Search for the cell housing the specified text and yield its (X, Y) center coordinate. 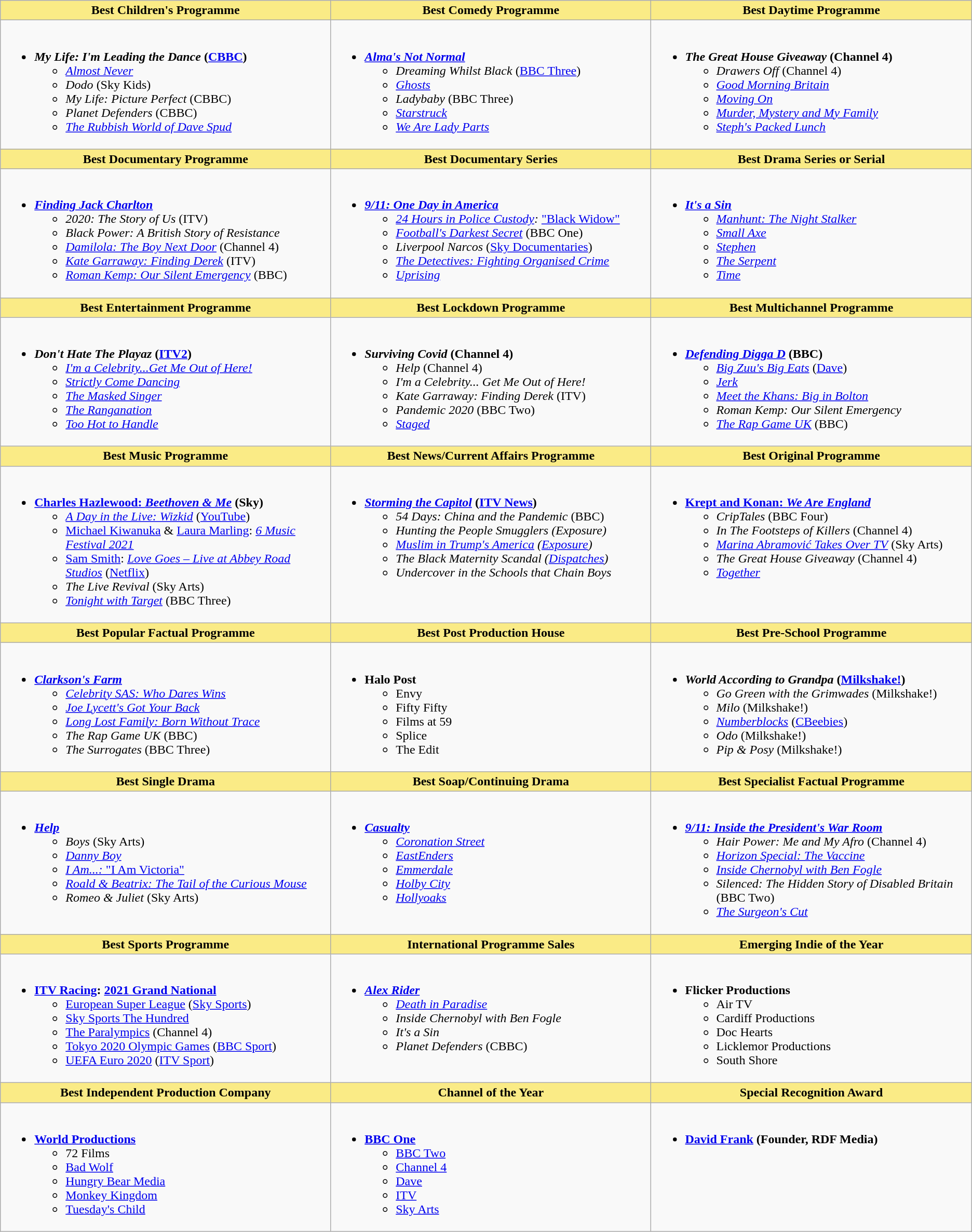
Best Original Programme (811, 456)
Best Specialist Factual Programme (811, 781)
It's a SinManhunt: The Night StalkerSmall AxeStephenThe SerpentTime (811, 233)
Alma's Not NormalDreaming Whilst Black (BBC Three)GhostsLadybaby (BBC Three)StarstruckWe Are Lady Parts (491, 85)
Alex RiderDeath in ParadiseInside Chernobyl with Ben FogleIt's a SinPlanet Defenders (CBBC) (491, 1019)
Best Drama Series or Serial (811, 159)
Best Daytime Programme (811, 10)
Best Entertainment Programme (166, 307)
The Great House Giveaway (Channel 4)Drawers Off (Channel 4)Good Morning BritainMoving OnMurder, Mystery and My FamilySteph's Packed Lunch (811, 85)
Defending Digga D (BBC)Big Zuu's Big Eats (Dave)JerkMeet the Khans: Big in BoltonRoman Kemp: Our Silent EmergencyThe Rap Game UK (BBC) (811, 382)
CasualtyCoronation StreetEastEndersEmmerdaleHolby CityHollyoaks (491, 862)
Emerging Indie of the Year (811, 944)
World Productions72 FilmsBad WolfHungry Bear MediaMonkey KingdomTuesday's Child (166, 1167)
Surviving Covid (Channel 4)Help (Channel 4)I'm a Celebrity... Get Me Out of Here!Kate Garraway: Finding Derek (ITV)Pandemic 2020 (BBC Two)Staged (491, 382)
Best Documentary Programme (166, 159)
Best Independent Production Company (166, 1093)
Best Documentary Series (491, 159)
Don't Hate The Playaz (ITV2)I'm a Celebrity...Get Me Out of Here!Strictly Come DancingThe Masked SingerThe RanganationToo Hot to Handle (166, 382)
David Frank (Founder, RDF Media) (811, 1167)
HelpBoys (Sky Arts)Danny BoyI Am...: "I Am Victoria"Roald & Beatrix: The Tail of the Curious MouseRomeo & Juliet (Sky Arts) (166, 862)
Best Single Drama (166, 781)
Best Multichannel Programme (811, 307)
Best Children's Programme (166, 10)
Best Post Production House (491, 633)
Best News/Current Affairs Programme (491, 456)
Flicker ProductionsAir TVCardiff ProductionsDoc HeartsLicklemor ProductionsSouth Shore (811, 1019)
BBC OneBBC TwoChannel 4DaveITVSky Arts (491, 1167)
Best Pre-School Programme (811, 633)
Best Lockdown Programme (491, 307)
My Life: I'm Leading the Dance (CBBC)Almost NeverDodo (Sky Kids)My Life: Picture Perfect (CBBC)Planet Defenders (CBBC)The Rubbish World of Dave Spud (166, 85)
Halo PostEnvyFifty FiftyFilms at 59SpliceThe Edit (491, 707)
Best Soap/Continuing Drama (491, 781)
Best Comedy Programme (491, 10)
Best Sports Programme (166, 944)
Channel of the Year (491, 1093)
International Programme Sales (491, 944)
Best Popular Factual Programme (166, 633)
Special Recognition Award (811, 1093)
Best Music Programme (166, 456)
